From the cell containing the given text, extract its center point as (X, Y) coordinate. 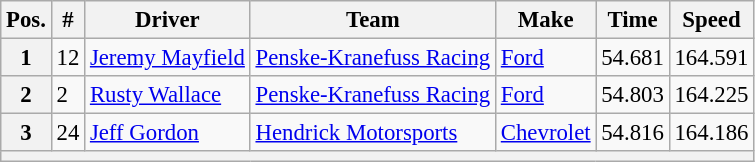
1 (26, 58)
Speed (712, 20)
Rusty Wallace (168, 95)
Jeff Gordon (168, 133)
54.803 (632, 95)
164.186 (712, 133)
Team (372, 20)
Hendrick Motorsports (372, 133)
24 (68, 133)
3 (26, 133)
12 (68, 58)
Time (632, 20)
Make (545, 20)
54.816 (632, 133)
164.225 (712, 95)
Chevrolet (545, 133)
Pos. (26, 20)
164.591 (712, 58)
Driver (168, 20)
Jeremy Mayfield (168, 58)
# (68, 20)
54.681 (632, 58)
